Find where the given text appears and provide that cell's center as (X, Y) coordinate. 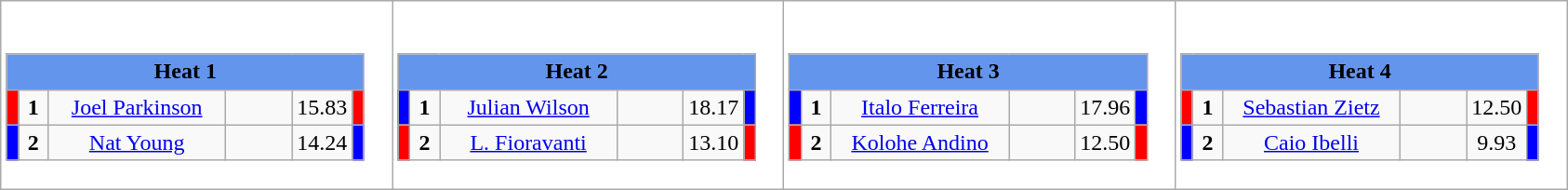
Heat 1 (185, 72)
14.24 (322, 142)
Kolohe Andino (921, 142)
Italo Ferreira (921, 107)
Nat Young (138, 142)
18.17 (714, 107)
Heat 2 (577, 72)
Heat 4 (1360, 72)
Caio Ibelli (1311, 142)
17.96 (1105, 107)
Heat 2 1 Julian Wilson 18.17 2 L. Fioravanti 13.10 (588, 95)
9.93 (1497, 142)
Heat 3 (968, 72)
Heat 3 1 Italo Ferreira 17.96 2 Kolohe Andino 12.50 (980, 95)
Joel Parkinson (138, 107)
Heat 1 1 Joel Parkinson 15.83 2 Nat Young 14.24 (197, 95)
Heat 4 1 Sebastian Zietz 12.50 2 Caio Ibelli 9.93 (1371, 95)
13.10 (714, 142)
Sebastian Zietz (1311, 107)
L. Fioravanti (528, 142)
15.83 (322, 107)
Julian Wilson (528, 107)
